Determine the (x, y) coordinate at the center of the cell enclosing the given text.  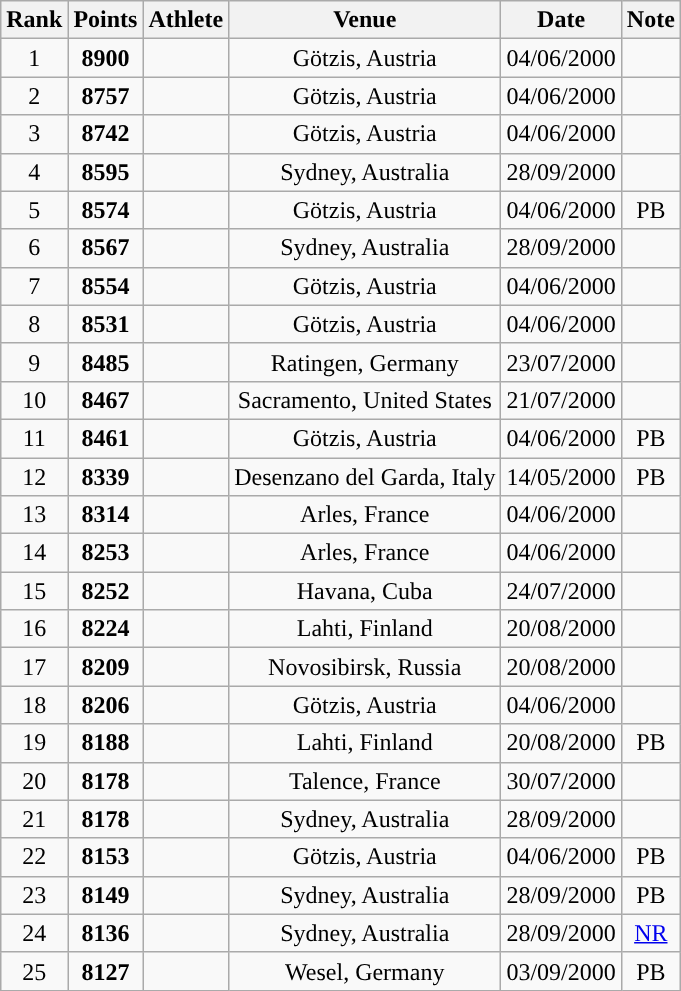
8149 (106, 895)
03/09/2000 (561, 971)
Havana, Cuba (365, 591)
24 (34, 933)
11 (34, 438)
18 (34, 705)
23 (34, 895)
12 (34, 477)
4 (34, 172)
8742 (106, 134)
8461 (106, 438)
8206 (106, 705)
8900 (106, 58)
Talence, France (365, 781)
8467 (106, 400)
10 (34, 400)
Sacramento, United States (365, 400)
8188 (106, 743)
19 (34, 743)
14 (34, 553)
8485 (106, 362)
8314 (106, 515)
6 (34, 248)
21/07/2000 (561, 400)
3 (34, 134)
1 (34, 58)
13 (34, 515)
Athlete (186, 20)
8 (34, 324)
8253 (106, 553)
9 (34, 362)
Ratingen, Germany (365, 362)
Note (650, 20)
Date (561, 20)
24/07/2000 (561, 591)
8136 (106, 933)
Novosibirsk, Russia (365, 667)
25 (34, 971)
Venue (365, 20)
8531 (106, 324)
8252 (106, 591)
8554 (106, 286)
16 (34, 629)
8153 (106, 857)
15 (34, 591)
8574 (106, 210)
30/07/2000 (561, 781)
8127 (106, 971)
8757 (106, 96)
8209 (106, 667)
14/05/2000 (561, 477)
5 (34, 210)
17 (34, 667)
23/07/2000 (561, 362)
2 (34, 96)
8567 (106, 248)
8595 (106, 172)
22 (34, 857)
21 (34, 819)
8339 (106, 477)
Rank (34, 20)
Points (106, 20)
Wesel, Germany (365, 971)
NR (650, 933)
20 (34, 781)
7 (34, 286)
Desenzano del Garda, Italy (365, 477)
8224 (106, 629)
